Determine the (X, Y) coordinate at the center of the cell enclosing the given text.  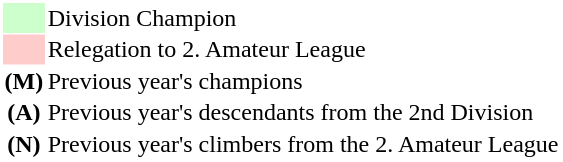
Division Champion (303, 18)
Previous year's climbers from the 2. Amateur League (303, 144)
Relegation to 2. Amateur League (303, 49)
(A) (24, 113)
(N) (24, 144)
Previous year's champions (303, 81)
Previous year's descendants from the 2nd Division (303, 113)
(M) (24, 81)
